Determine the [X, Y] coordinate at the center of the cell enclosing the given text.  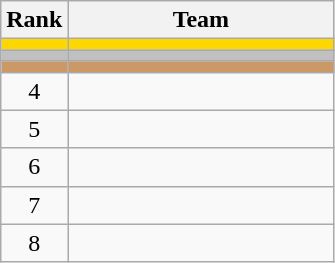
Rank [34, 20]
5 [34, 129]
6 [34, 167]
7 [34, 205]
Team [201, 20]
8 [34, 243]
4 [34, 91]
